From the cell containing the given text, extract its center point as [X, Y] coordinate. 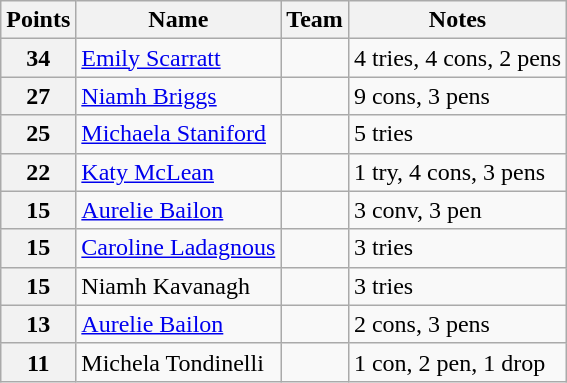
Michaela Staniford [178, 134]
Emily Scarratt [178, 58]
Katy McLean [178, 172]
1 con, 2 pen, 1 drop [457, 362]
11 [38, 362]
27 [38, 96]
Caroline Ladagnous [178, 248]
5 tries [457, 134]
9 cons, 3 pens [457, 96]
25 [38, 134]
2 cons, 3 pens [457, 324]
22 [38, 172]
13 [38, 324]
Niamh Kavanagh [178, 286]
Niamh Briggs [178, 96]
Team [315, 20]
Notes [457, 20]
Points [38, 20]
1 try, 4 cons, 3 pens [457, 172]
Name [178, 20]
Michela Tondinelli [178, 362]
34 [38, 58]
3 conv, 3 pen [457, 210]
4 tries, 4 cons, 2 pens [457, 58]
